Identify which cell holds the provided text, then report its (X, Y) central coordinate. 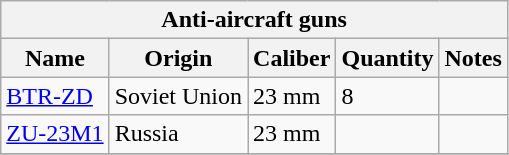
Notes (473, 58)
ZU-23M1 (55, 134)
Name (55, 58)
Russia (178, 134)
Anti-aircraft guns (254, 20)
Caliber (292, 58)
BTR-ZD (55, 96)
8 (388, 96)
Origin (178, 58)
Quantity (388, 58)
Soviet Union (178, 96)
